Search for the cell housing the specified text and yield its [X, Y] center coordinate. 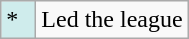
Led the league [112, 20]
* [18, 20]
